Extract the (x, y) coordinate from the center of the cell holding the provided text.  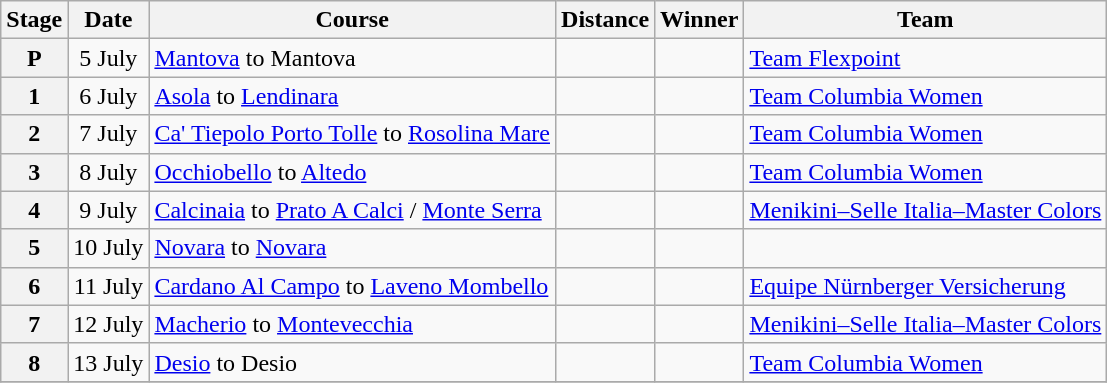
Macherio to Montevecchia (352, 324)
P (34, 58)
Cardano Al Campo to Laveno Mombello (352, 286)
1 (34, 96)
5 July (108, 58)
8 (34, 362)
11 July (108, 286)
Team Flexpoint (926, 58)
8 July (108, 172)
Calcinaia to Prato A Calci / Monte Serra (352, 210)
9 July (108, 210)
5 (34, 248)
Date (108, 20)
13 July (108, 362)
10 July (108, 248)
7 July (108, 134)
12 July (108, 324)
Mantova to Mantova (352, 58)
Desio to Desio (352, 362)
Ca' Tiepolo Porto Tolle to Rosolina Mare (352, 134)
6 (34, 286)
Occhiobello to Altedo (352, 172)
3 (34, 172)
Novara to Novara (352, 248)
6 July (108, 96)
Team (926, 20)
Course (352, 20)
Winner (700, 20)
Equipe Nürnberger Versicherung (926, 286)
7 (34, 324)
Asola to Lendinara (352, 96)
Stage (34, 20)
4 (34, 210)
2 (34, 134)
Distance (606, 20)
